Find where the given text appears and provide that cell's center as (X, Y) coordinate. 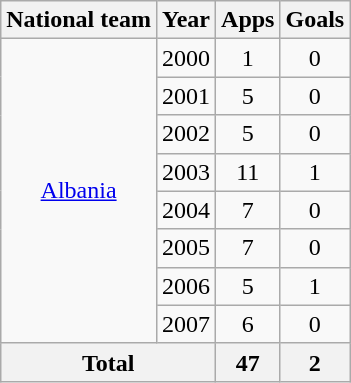
Goals (315, 20)
6 (248, 324)
47 (248, 362)
2004 (186, 210)
2007 (186, 324)
Apps (248, 20)
2002 (186, 134)
2003 (186, 172)
Year (186, 20)
National team (79, 20)
2001 (186, 96)
2000 (186, 58)
2005 (186, 248)
2006 (186, 286)
Albania (79, 191)
Total (108, 362)
11 (248, 172)
2 (315, 362)
